Locate the cell with the specified text and output its (X, Y) center coordinate. 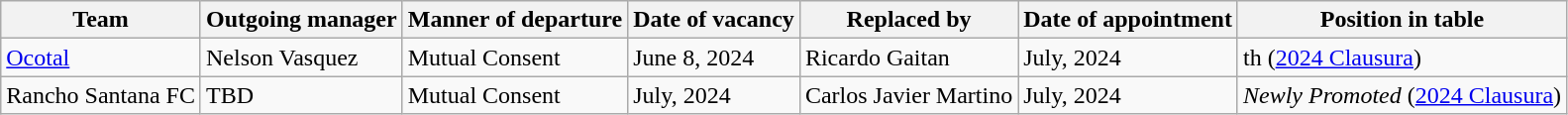
Team (101, 20)
Position in table (1402, 20)
Manner of departure (515, 20)
th (2024 Clausura) (1402, 57)
Date of appointment (1128, 20)
Newly Promoted (2024 Clausura) (1402, 95)
Date of vacancy (714, 20)
Nelson Vasquez (301, 57)
June 8, 2024 (714, 57)
Rancho Santana FC (101, 95)
Carlos Javier Martino (908, 95)
TBD (301, 95)
Outgoing manager (301, 20)
Ocotal (101, 57)
Ricardo Gaitan (908, 57)
Replaced by (908, 20)
